Return [X, Y] of the center of cell containing provided text 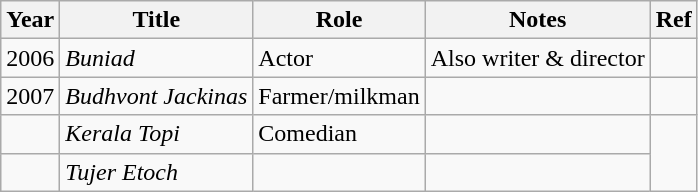
Kerala Topi [156, 134]
Also writer & director [538, 58]
Budhvont Jackinas [156, 96]
Year [30, 20]
Ref [674, 20]
Actor [339, 58]
Comedian [339, 134]
2006 [30, 58]
Title [156, 20]
Role [339, 20]
2007 [30, 96]
Tujer Etoch [156, 172]
Farmer/milkman [339, 96]
Notes [538, 20]
Buniad [156, 58]
